Extract the (X, Y) coordinate from the center of the cell holding the provided text.  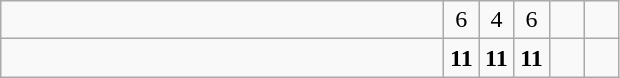
4 (496, 20)
